Pinpoint the cell where the given text exists, returning its (x, y) midpoint coordinate. 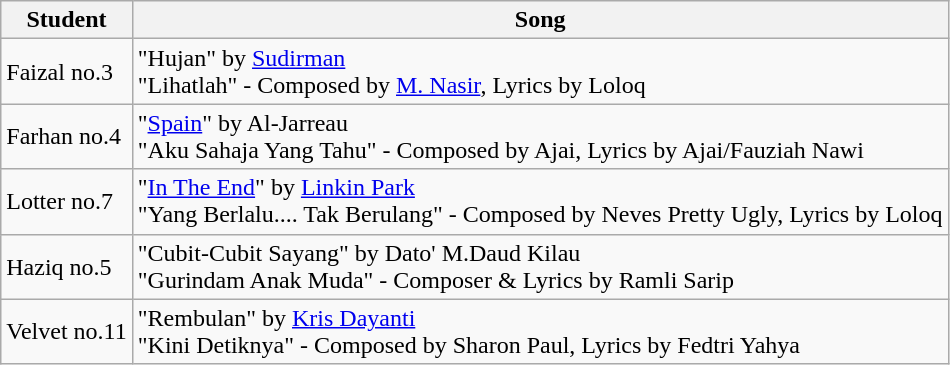
Faizal no.3 (66, 72)
Lotter no.7 (66, 202)
Haziq no.5 (66, 266)
"Hujan" by Sudirman "Lihatlah" - Composed by M. Nasir, Lyrics by Loloq (540, 72)
Student (66, 20)
"Spain" by Al-Jarreau "Aku Sahaja Yang Tahu" - Composed by Ajai, Lyrics by Ajai/Fauziah Nawi (540, 136)
"In The End" by Linkin Park "Yang Berlalu.... Tak Berulang" - Composed by Neves Pretty Ugly, Lyrics by Loloq (540, 202)
"Rembulan" by Kris Dayanti "Kini Detiknya" - Composed by Sharon Paul, Lyrics by Fedtri Yahya (540, 332)
"Cubit-Cubit Sayang" by Dato' M.Daud Kilau "Gurindam Anak Muda" - Composer & Lyrics by Ramli Sarip (540, 266)
Farhan no.4 (66, 136)
Song (540, 20)
Velvet no.11 (66, 332)
